Output the [x, y] coordinate of the center of the cell containing the given text.  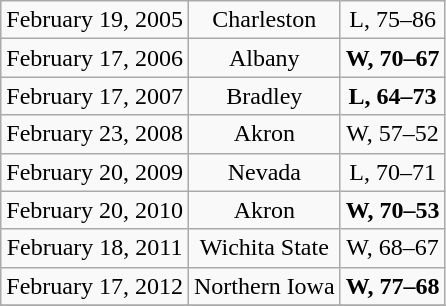
February 17, 2012 [95, 286]
February 18, 2011 [95, 248]
February 17, 2006 [95, 58]
February 19, 2005 [95, 20]
February 23, 2008 [95, 134]
Charleston [264, 20]
February 17, 2007 [95, 96]
February 20, 2010 [95, 210]
Northern Iowa [264, 286]
Albany [264, 58]
Wichita State [264, 248]
W, 70–53 [392, 210]
W, 68–67 [392, 248]
L, 70–71 [392, 172]
W, 77–68 [392, 286]
W, 70–67 [392, 58]
Nevada [264, 172]
February 20, 2009 [95, 172]
Bradley [264, 96]
L, 64–73 [392, 96]
L, 75–86 [392, 20]
W, 57–52 [392, 134]
